Determine the [X, Y] coordinate at the center of the cell enclosing the given text.  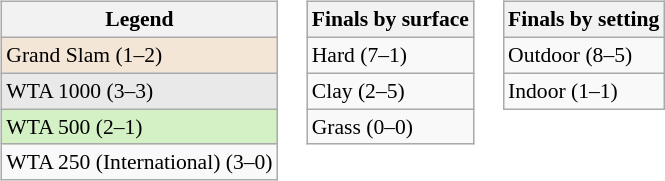
Hard (7–1) [390, 55]
Indoor (1–1) [584, 91]
Legend [139, 20]
Grand Slam (1–2) [139, 55]
Outdoor (8–5) [584, 55]
WTA 1000 (3–3) [139, 91]
Finals by surface [390, 20]
WTA 500 (2–1) [139, 127]
Grass (0–0) [390, 127]
WTA 250 (International) (3–0) [139, 162]
Clay (2–5) [390, 91]
Finals by setting [584, 20]
